Scan for the cell matching the given text and deliver its [X, Y] coordinate at center. 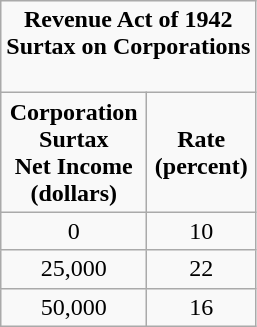
0 [74, 231]
CorporationSurtaxNet Income(dollars) [74, 152]
22 [202, 269]
16 [202, 307]
10 [202, 231]
Rate(percent) [202, 152]
Revenue Act of 1942Surtax on Corporations [128, 47]
25,000 [74, 269]
50,000 [74, 307]
